Provide the [x, y] coordinate of the cell's center where the given text is located.  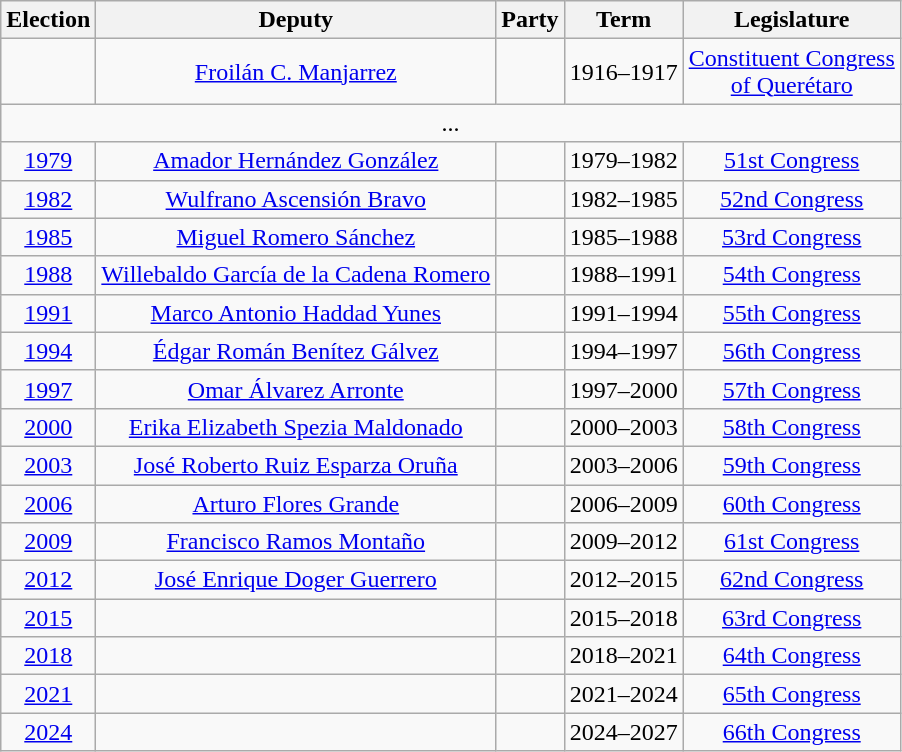
Erika Elizabeth Spezia Maldonado [296, 427]
65th Congress [792, 694]
52nd Congress [792, 199]
60th Congress [792, 503]
2015–2018 [624, 618]
José Roberto Ruiz Esparza Oruña [296, 465]
2009–2012 [624, 542]
1982–1985 [624, 199]
Marco Antonio Haddad Yunes [296, 313]
Legislature [792, 20]
José Enrique Doger Guerrero [296, 580]
Party [530, 20]
64th Congress [792, 656]
Deputy [296, 20]
54th Congress [792, 275]
... [451, 123]
63rd Congress [792, 618]
2000 [48, 427]
Arturo Flores Grande [296, 503]
56th Congress [792, 351]
Omar Álvarez Arronte [296, 389]
2021 [48, 694]
1988 [48, 275]
2003–2006 [624, 465]
2015 [48, 618]
59th Congress [792, 465]
2018 [48, 656]
Francisco Ramos Montaño [296, 542]
55th Congress [792, 313]
Election [48, 20]
1982 [48, 199]
Édgar Román Benítez Gálvez [296, 351]
51st Congress [792, 161]
Wulfrano Ascensión Bravo [296, 199]
1985–1988 [624, 237]
2024–2027 [624, 732]
Miguel Romero Sánchez [296, 237]
1997–2000 [624, 389]
1997 [48, 389]
1994 [48, 351]
58th Congress [792, 427]
57th Congress [792, 389]
1991 [48, 313]
61st Congress [792, 542]
1916–1917 [624, 72]
66th Congress [792, 732]
Constituent Congressof Querétaro [792, 72]
2012–2015 [624, 580]
53rd Congress [792, 237]
2000–2003 [624, 427]
2003 [48, 465]
2021–2024 [624, 694]
1994–1997 [624, 351]
62nd Congress [792, 580]
Amador Hernández González [296, 161]
1988–1991 [624, 275]
1985 [48, 237]
Term [624, 20]
Froilán C. Manjarrez [296, 72]
2009 [48, 542]
2024 [48, 732]
1979 [48, 161]
2018–2021 [624, 656]
1979–1982 [624, 161]
2006 [48, 503]
2006–2009 [624, 503]
1991–1994 [624, 313]
Willebaldo García de la Cadena Romero [296, 275]
2012 [48, 580]
